Find where the given text appears and provide that cell's center as (X, Y) coordinate. 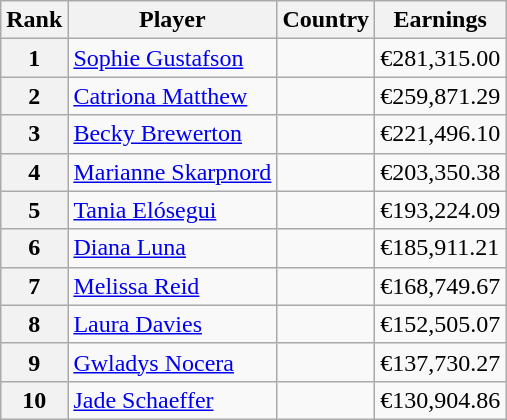
Earnings (440, 20)
3 (34, 134)
Melissa Reid (172, 286)
Catriona Matthew (172, 96)
€259,871.29 (440, 96)
Diana Luna (172, 248)
1 (34, 58)
9 (34, 362)
€281,315.00 (440, 58)
€152,505.07 (440, 324)
Rank (34, 20)
7 (34, 286)
€193,224.09 (440, 210)
€203,350.38 (440, 172)
2 (34, 96)
Marianne Skarpnord (172, 172)
Jade Schaeffer (172, 400)
€130,904.86 (440, 400)
Sophie Gustafson (172, 58)
€185,911.21 (440, 248)
8 (34, 324)
6 (34, 248)
4 (34, 172)
Gwladys Nocera (172, 362)
Laura Davies (172, 324)
Tania Elósegui (172, 210)
10 (34, 400)
Country (326, 20)
5 (34, 210)
€168,749.67 (440, 286)
€137,730.27 (440, 362)
Player (172, 20)
€221,496.10 (440, 134)
Becky Brewerton (172, 134)
